Return the [x, y] coordinate for the center point of the cell that contains the specified text.  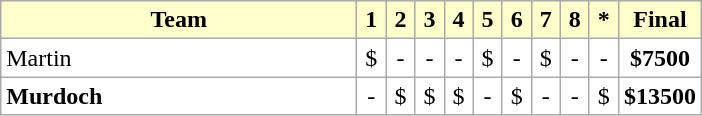
1 [372, 20]
Martin [179, 58]
Murdoch [179, 96]
Final [660, 20]
5 [488, 20]
$7500 [660, 58]
7 [546, 20]
3 [430, 20]
$13500 [660, 96]
* [604, 20]
2 [400, 20]
Team [179, 20]
8 [574, 20]
6 [516, 20]
4 [458, 20]
